Search for the cell housing the specified text and yield its (X, Y) center coordinate. 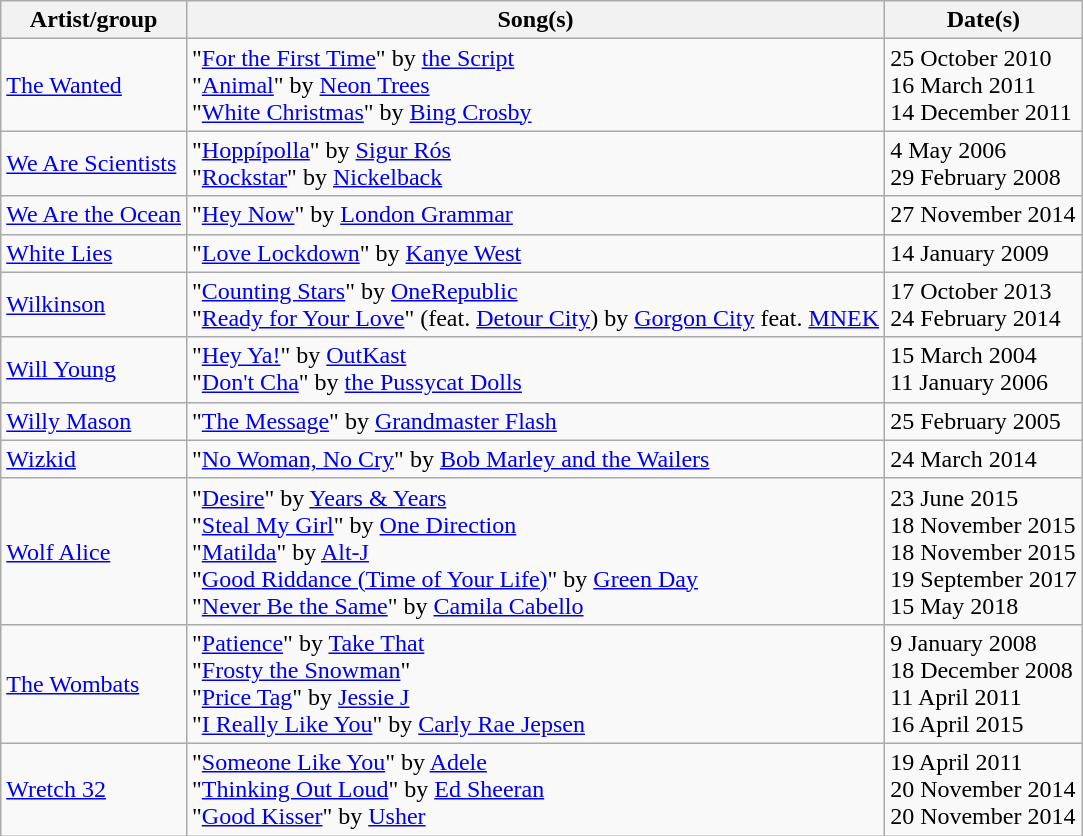
14 January 2009 (984, 253)
15 March 200411 January 2006 (984, 370)
9 January 2008 18 December 2008 11 April 201116 April 2015 (984, 684)
The Wanted (94, 85)
"No Woman, No Cry" by Bob Marley and the Wailers (535, 459)
Wolf Alice (94, 551)
The Wombats (94, 684)
White Lies (94, 253)
"Patience" by Take That "Frosty the Snowman" "Price Tag" by Jessie J"I Really Like You" by Carly Rae Jepsen (535, 684)
Date(s) (984, 20)
Artist/group (94, 20)
17 October 201324 February 2014 (984, 304)
25 February 2005 (984, 421)
"Someone Like You" by Adele "Thinking Out Loud" by Ed Sheeran "Good Kisser" by Usher (535, 789)
23 June 201518 November 201518 November 201519 September 201715 May 2018 (984, 551)
Willy Mason (94, 421)
4 May 200629 February 2008 (984, 164)
We Are Scientists (94, 164)
"The Message" by Grandmaster Flash (535, 421)
We Are the Ocean (94, 215)
27 November 2014 (984, 215)
"Hoppípolla" by Sigur Rós "Rockstar" by Nickelback (535, 164)
24 March 2014 (984, 459)
"Counting Stars" by OneRepublic"Ready for Your Love" (feat. Detour City) by Gorgon City feat. MNEK (535, 304)
19 April 2011 20 November 2014 20 November 2014 (984, 789)
Wizkid (94, 459)
Wretch 32 (94, 789)
25 October 2010 16 March 201114 December 2011 (984, 85)
"Hey Ya!" by OutKast"Don't Cha" by the Pussycat Dolls (535, 370)
Will Young (94, 370)
Wilkinson (94, 304)
"Hey Now" by London Grammar (535, 215)
Song(s) (535, 20)
"Love Lockdown" by Kanye West (535, 253)
"For the First Time" by the Script"Animal" by Neon Trees"White Christmas" by Bing Crosby (535, 85)
